Determine the (x, y) coordinate at the center of the cell enclosing the given text.  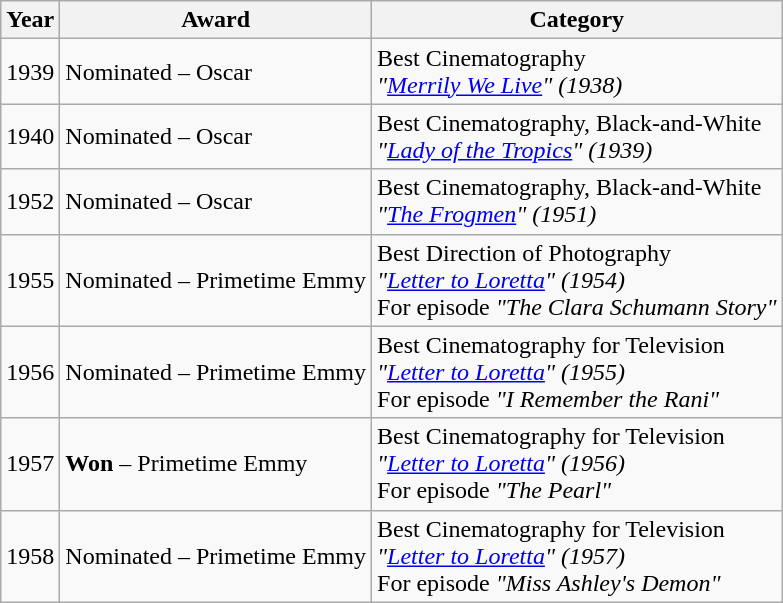
1940 (30, 136)
Best Cinematography, Black-and-White"Lady of the Tropics" (1939) (578, 136)
Won – Primetime Emmy (216, 464)
1956 (30, 372)
1952 (30, 202)
Best Cinematography"Merrily We Live" (1938) (578, 72)
Year (30, 20)
1957 (30, 464)
1958 (30, 556)
Best Cinematography, Black-and-White"The Frogmen" (1951) (578, 202)
1939 (30, 72)
Category (578, 20)
Best Cinematography for Television"Letter to Loretta" (1957)For episode "Miss Ashley's Demon" (578, 556)
1955 (30, 280)
Best Cinematography for Television"Letter to Loretta" (1955)For episode "I Remember the Rani" (578, 372)
Best Direction of Photography"Letter to Loretta" (1954)For episode "The Clara Schumann Story" (578, 280)
Best Cinematography for Television"Letter to Loretta" (1956)For episode "The Pearl" (578, 464)
Award (216, 20)
